Determine the [x, y] coordinate at the center of the cell enclosing the given text.  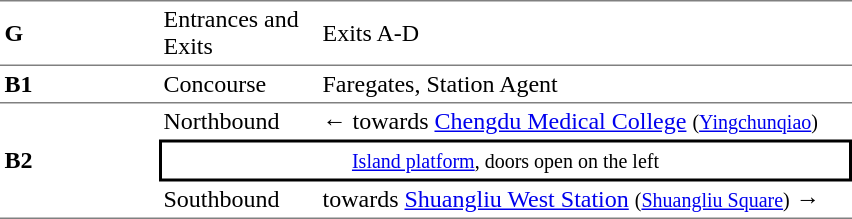
Entrances and Exits [238, 33]
G [80, 33]
← towards Chengdu Medical College (Yingchunqiao) [585, 122]
Exits A-D [585, 33]
Concourse [238, 85]
Faregates, Station Agent [585, 85]
Island platform, doors open on the left [506, 161]
Northbound [238, 122]
B1 [80, 85]
